Pinpoint the cell where the given text exists, returning its (X, Y) midpoint coordinate. 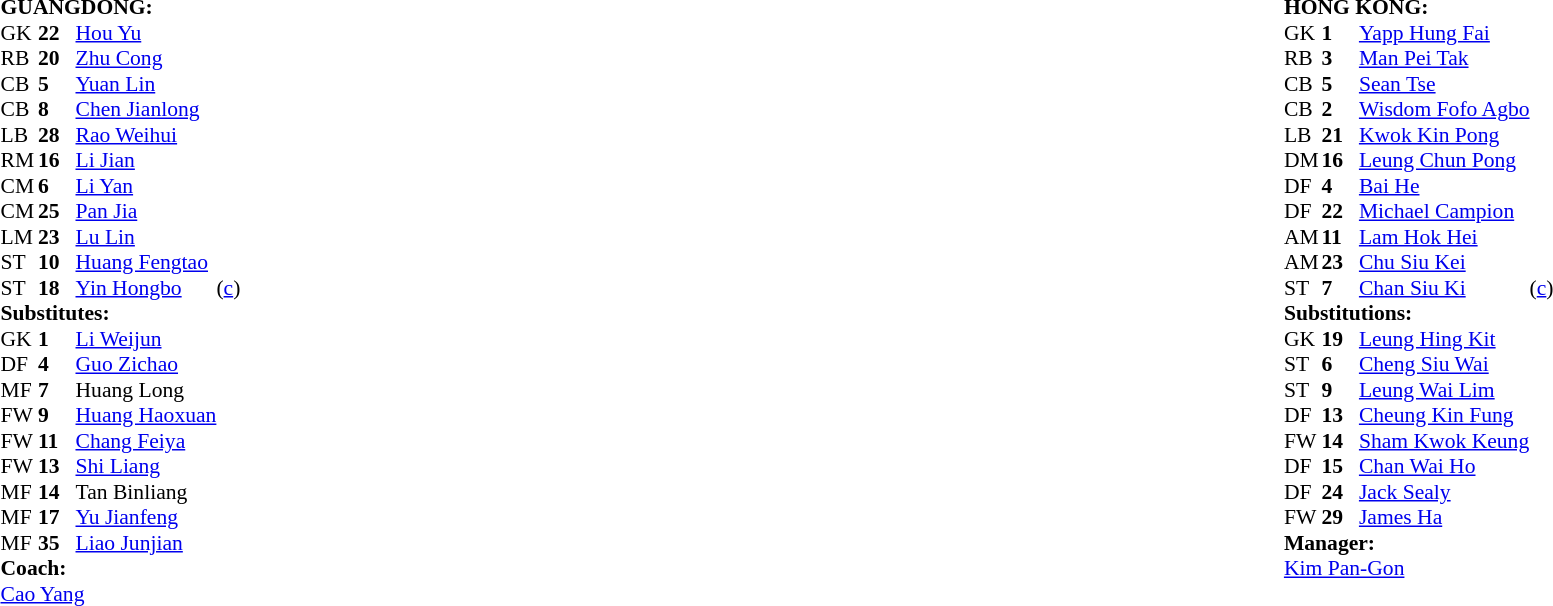
Chen Jianlong (146, 109)
Yin Hongbo (146, 288)
Man Pei Tak (1444, 59)
Pan Jia (146, 211)
Huang Long (146, 390)
Coach: (120, 569)
Zhu Cong (146, 59)
Substitutes: (120, 313)
Rao Weihui (146, 135)
James Ha (1444, 517)
Sean Tse (1444, 84)
(c) (228, 288)
Bai He (1444, 186)
Liao Junjian (146, 543)
Manager: (1407, 543)
2 (1340, 109)
Kwok Kin Pong (1444, 135)
Jack Sealy (1444, 492)
LM (19, 237)
DM (1303, 161)
Leung Hing Kit (1444, 339)
19 (1340, 339)
Shi Liang (146, 467)
Lam Hok Hei (1444, 237)
8 (57, 109)
Chu Siu Kei (1444, 263)
18 (57, 288)
Huang Fengtao (146, 263)
Chang Feiya (146, 441)
Chan Siu Ki (1444, 288)
20 (57, 59)
24 (1340, 492)
Guo Zichao (146, 365)
Li Weijun (146, 339)
Cheung Kin Fung (1444, 415)
29 (1340, 517)
Cheng Siu Wai (1444, 365)
Leung Wai Lim (1444, 390)
Yuan Lin (146, 84)
Substitutions: (1407, 313)
Lu Lin (146, 237)
Chan Wai Ho (1444, 467)
RM (19, 161)
Michael Campion (1444, 211)
Leung Chun Pong (1444, 161)
3 (1340, 59)
15 (1340, 467)
28 (57, 135)
17 (57, 517)
21 (1340, 135)
25 (57, 211)
Li Jian (146, 161)
10 (57, 263)
Sham Kwok Keung (1444, 441)
Hou Yu (146, 33)
Wisdom Fofo Agbo (1444, 109)
Yapp Hung Fai (1444, 33)
Yu Jianfeng (146, 517)
Huang Haoxuan (146, 415)
Li Yan (146, 186)
35 (57, 543)
Tan Binliang (146, 492)
